Return (x, y) of the center of cell containing provided text 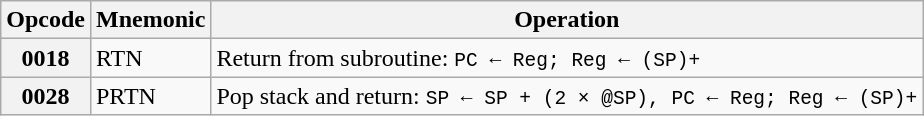
RTN (150, 58)
0028 (46, 96)
Return from subroutine: PC ← Reg; Reg ← (SP)+ (567, 58)
Pop stack and return: SP ← SP + (2 × @SP), PC ← Reg; Reg ← (SP)+ (567, 96)
0018 (46, 58)
PRTN (150, 96)
Mnemonic (150, 20)
Opcode (46, 20)
Operation (567, 20)
